Determine the (X, Y) coordinate at the center of the cell enclosing the given text.  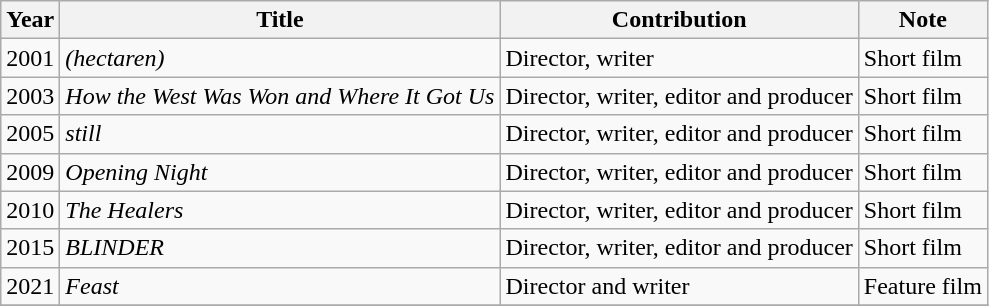
2009 (30, 172)
2005 (30, 134)
Title (280, 20)
2021 (30, 286)
Director, writer (679, 58)
How the West Was Won and Where It Got Us (280, 96)
Year (30, 20)
(hectaren) (280, 58)
still (280, 134)
2003 (30, 96)
Director and writer (679, 286)
Note (922, 20)
2015 (30, 248)
Feature film (922, 286)
Opening Night (280, 172)
2010 (30, 210)
2001 (30, 58)
The Healers (280, 210)
BLINDER (280, 248)
Feast (280, 286)
Contribution (679, 20)
